Locate the cell with the specified text and output its (X, Y) center coordinate. 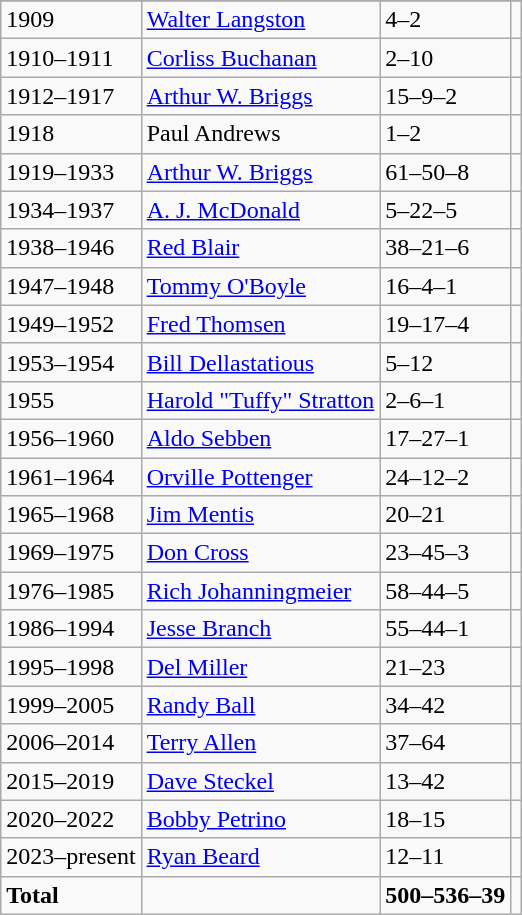
1956–1960 (71, 438)
15–9–2 (446, 96)
34–42 (446, 705)
Bobby Petrino (260, 819)
1995–1998 (71, 667)
37–64 (446, 743)
Harold "Tuffy" Stratton (260, 400)
23–45–3 (446, 553)
17–27–1 (446, 438)
20–21 (446, 515)
Orville Pottenger (260, 477)
2020–2022 (71, 819)
Tommy O'Boyle (260, 286)
12–11 (446, 857)
2–10 (446, 58)
24–12–2 (446, 477)
1918 (71, 134)
Jesse Branch (260, 629)
Ryan Beard (260, 857)
Corliss Buchanan (260, 58)
Jim Mentis (260, 515)
1999–2005 (71, 705)
2015–2019 (71, 781)
1947–1948 (71, 286)
500–536–39 (446, 895)
1912–1917 (71, 96)
Del Miller (260, 667)
61–50–8 (446, 172)
19–17–4 (446, 324)
5–12 (446, 362)
Bill Dellastatious (260, 362)
Paul Andrews (260, 134)
1969–1975 (71, 553)
A. J. McDonald (260, 210)
Fred Thomsen (260, 324)
1909 (71, 20)
1953–1954 (71, 362)
1934–1937 (71, 210)
1976–1985 (71, 591)
2–6–1 (446, 400)
2006–2014 (71, 743)
Don Cross (260, 553)
5–22–5 (446, 210)
1919–1933 (71, 172)
1938–1946 (71, 248)
1949–1952 (71, 324)
Red Blair (260, 248)
Aldo Sebben (260, 438)
Dave Steckel (260, 781)
4–2 (446, 20)
Rich Johanningmeier (260, 591)
Total (71, 895)
1910–1911 (71, 58)
Randy Ball (260, 705)
21–23 (446, 667)
1986–1994 (71, 629)
16–4–1 (446, 286)
Terry Allen (260, 743)
58–44–5 (446, 591)
Walter Langston (260, 20)
1–2 (446, 134)
1965–1968 (71, 515)
13–42 (446, 781)
1961–1964 (71, 477)
55–44–1 (446, 629)
2023–present (71, 857)
18–15 (446, 819)
38–21–6 (446, 248)
1955 (71, 400)
